Output the (X, Y) coordinate of the center of the cell containing the given text.  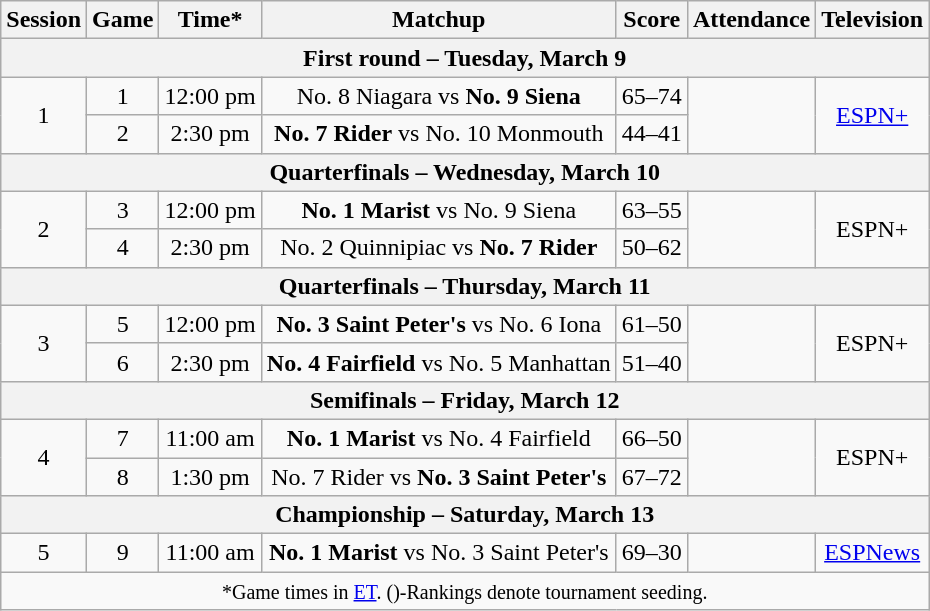
1:30 pm (210, 477)
Game (123, 20)
No. 1 Marist vs No. 4 Fairfield (438, 438)
Time* (210, 20)
50–62 (652, 248)
44–41 (652, 134)
No. 7 Rider vs No. 10 Monmouth (438, 134)
No. 4 Fairfield vs No. 5 Manhattan (438, 362)
8 (123, 477)
66–50 (652, 438)
Score (652, 20)
First round – Tuesday, March 9 (465, 58)
Semifinals – Friday, March 12 (465, 400)
6 (123, 362)
65–74 (652, 96)
No. 1 Marist vs No. 9 Siena (438, 210)
61–50 (652, 324)
Championship – Saturday, March 13 (465, 515)
ESPNews (872, 553)
7 (123, 438)
Matchup (438, 20)
Attendance (751, 20)
Television (872, 20)
63–55 (652, 210)
Session (44, 20)
No. 2 Quinnipiac vs No. 7 Rider (438, 248)
67–72 (652, 477)
No. 8 Niagara vs No. 9 Siena (438, 96)
51–40 (652, 362)
No. 3 Saint Peter's vs No. 6 Iona (438, 324)
69–30 (652, 553)
No. 1 Marist vs No. 3 Saint Peter's (438, 553)
*Game times in ET. ()-Rankings denote tournament seeding. (465, 591)
Quarterfinals – Thursday, March 11 (465, 286)
9 (123, 553)
Quarterfinals – Wednesday, March 10 (465, 172)
No. 7 Rider vs No. 3 Saint Peter's (438, 477)
